Return the [x, y] coordinate for the center point of the cell that contains the specified text.  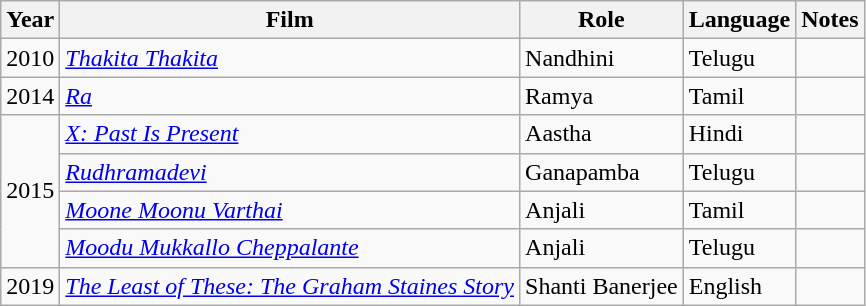
2015 [30, 191]
X: Past Is Present [290, 134]
Ganapamba [602, 172]
Moone Moonu Varthai [290, 210]
Moodu Mukkallo Cheppalante [290, 248]
2019 [30, 286]
Year [30, 20]
Hindi [739, 134]
2014 [30, 96]
Role [602, 20]
The Least of These: The Graham Staines Story [290, 286]
English [739, 286]
Thakita Thakita [290, 58]
Aastha [602, 134]
Language [739, 20]
Notes [830, 20]
Ramya [602, 96]
Film [290, 20]
Ra [290, 96]
Shanti Banerjee [602, 286]
Rudhramadevi [290, 172]
2010 [30, 58]
Nandhini [602, 58]
